Return the [x, y] coordinate for the center point of the cell that contains the specified text.  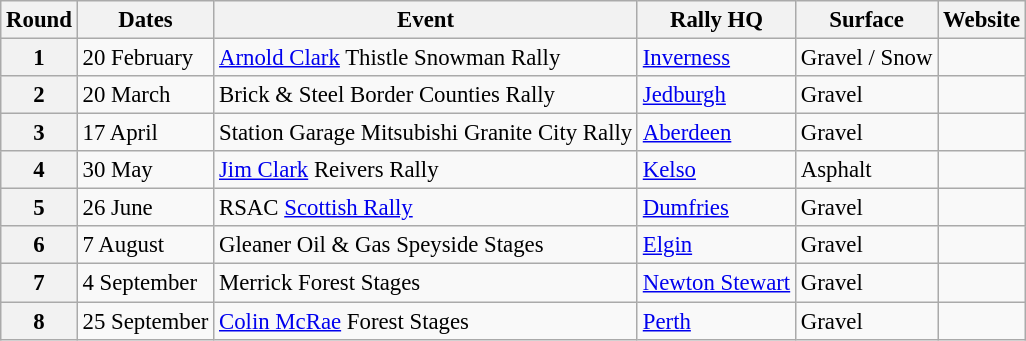
30 May [145, 170]
4 September [145, 283]
1 [39, 58]
7 August [145, 245]
17 April [145, 133]
Asphalt [866, 170]
20 March [145, 95]
Website [982, 20]
Perth [716, 321]
Dates [145, 20]
Brick & Steel Border Counties Rally [426, 95]
8 [39, 321]
Round [39, 20]
Colin McRae Forest Stages [426, 321]
Station Garage Mitsubishi Granite City Rally [426, 133]
Kelso [716, 170]
Gravel / Snow [866, 58]
Elgin [716, 245]
Merrick Forest Stages [426, 283]
Jim Clark Reivers Rally [426, 170]
Surface [866, 20]
Gleaner Oil & Gas Speyside Stages [426, 245]
Jedburgh [716, 95]
20 February [145, 58]
2 [39, 95]
7 [39, 283]
Event [426, 20]
5 [39, 208]
6 [39, 245]
Dumfries [716, 208]
Aberdeen [716, 133]
RSAC Scottish Rally [426, 208]
Rally HQ [716, 20]
Inverness [716, 58]
3 [39, 133]
25 September [145, 321]
26 June [145, 208]
Arnold Clark Thistle Snowman Rally [426, 58]
Newton Stewart [716, 283]
4 [39, 170]
